Output the [X, Y] coordinate of the center of the cell containing the given text.  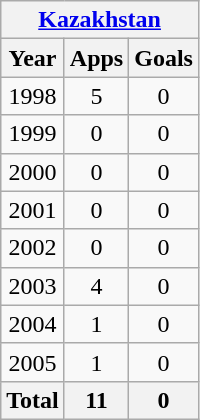
Goals [164, 58]
2001 [33, 210]
5 [96, 96]
4 [96, 286]
2000 [33, 172]
2004 [33, 324]
11 [96, 400]
2002 [33, 248]
2005 [33, 362]
Kazakhstan [100, 20]
2003 [33, 286]
1998 [33, 96]
Total [33, 400]
1999 [33, 134]
Year [33, 58]
Apps [96, 58]
